Extract the [X, Y] coordinate from the center of the cell holding the provided text.  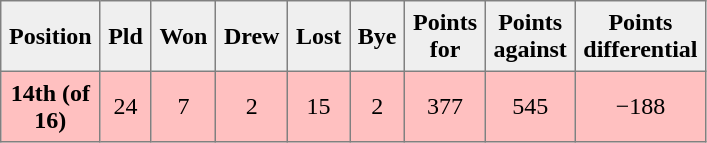
Position [50, 36]
377 [446, 106]
Points for [446, 36]
Lost [319, 36]
14th (of 16) [50, 106]
Bye [378, 36]
24 [126, 106]
15 [319, 106]
Drew [252, 36]
7 [184, 106]
545 [530, 106]
Points against [530, 36]
−188 [640, 106]
Points differential [640, 36]
Pld [126, 36]
Won [184, 36]
